For the text-containing cell, return its midpoint in (x, y) coordinate format. 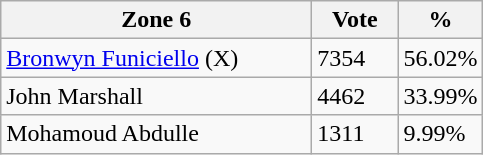
56.02% (440, 58)
Zone 6 (156, 20)
Bronwyn Funiciello (X) (156, 58)
7354 (355, 58)
9.99% (440, 134)
4462 (355, 96)
John Marshall (156, 96)
% (440, 20)
Vote (355, 20)
1311 (355, 134)
33.99% (440, 96)
Mohamoud Abdulle (156, 134)
